Scan for the cell matching the given text and deliver its (x, y) coordinate at center. 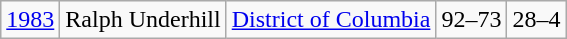
Ralph Underhill (143, 20)
District of Columbia (331, 20)
1983 (30, 20)
28–4 (536, 20)
92–73 (472, 20)
